Provide the (X, Y) coordinate of the cell's center where the given text is located.  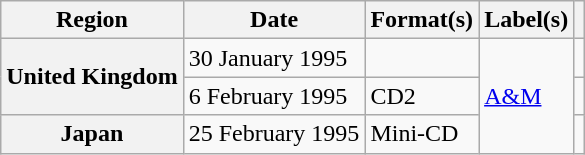
United Kingdom (92, 77)
Region (92, 20)
6 February 1995 (274, 96)
Date (274, 20)
CD2 (422, 96)
30 January 1995 (274, 58)
Format(s) (422, 20)
A&M (526, 96)
25 February 1995 (274, 134)
Label(s) (526, 20)
Japan (92, 134)
Mini-CD (422, 134)
